Return the (X, Y) coordinate for the center point of the cell that contains the specified text.  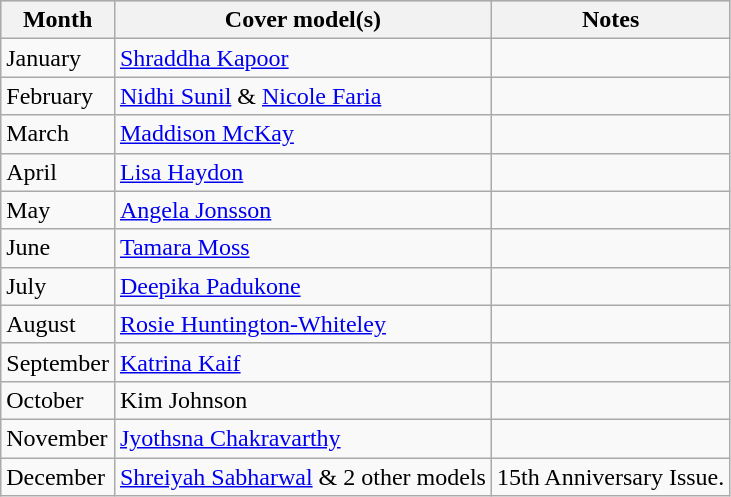
February (58, 96)
July (58, 286)
Lisa Haydon (302, 172)
Nidhi Sunil & Nicole Faria (302, 96)
August (58, 324)
Cover model(s) (302, 20)
September (58, 362)
Kim Johnson (302, 400)
November (58, 438)
Maddison McKay (302, 134)
Angela Jonsson (302, 210)
May (58, 210)
April (58, 172)
Rosie Huntington-Whiteley (302, 324)
March (58, 134)
15th Anniversary Issue. (610, 477)
Jyothsna Chakravarthy (302, 438)
June (58, 248)
Shreiyah Sabharwal & 2 other models (302, 477)
Month (58, 20)
January (58, 58)
Shraddha Kapoor (302, 58)
Tamara Moss (302, 248)
Notes (610, 20)
October (58, 400)
December (58, 477)
Katrina Kaif (302, 362)
Deepika Padukone (302, 286)
